Locate the cell with the specified text and output its (X, Y) center coordinate. 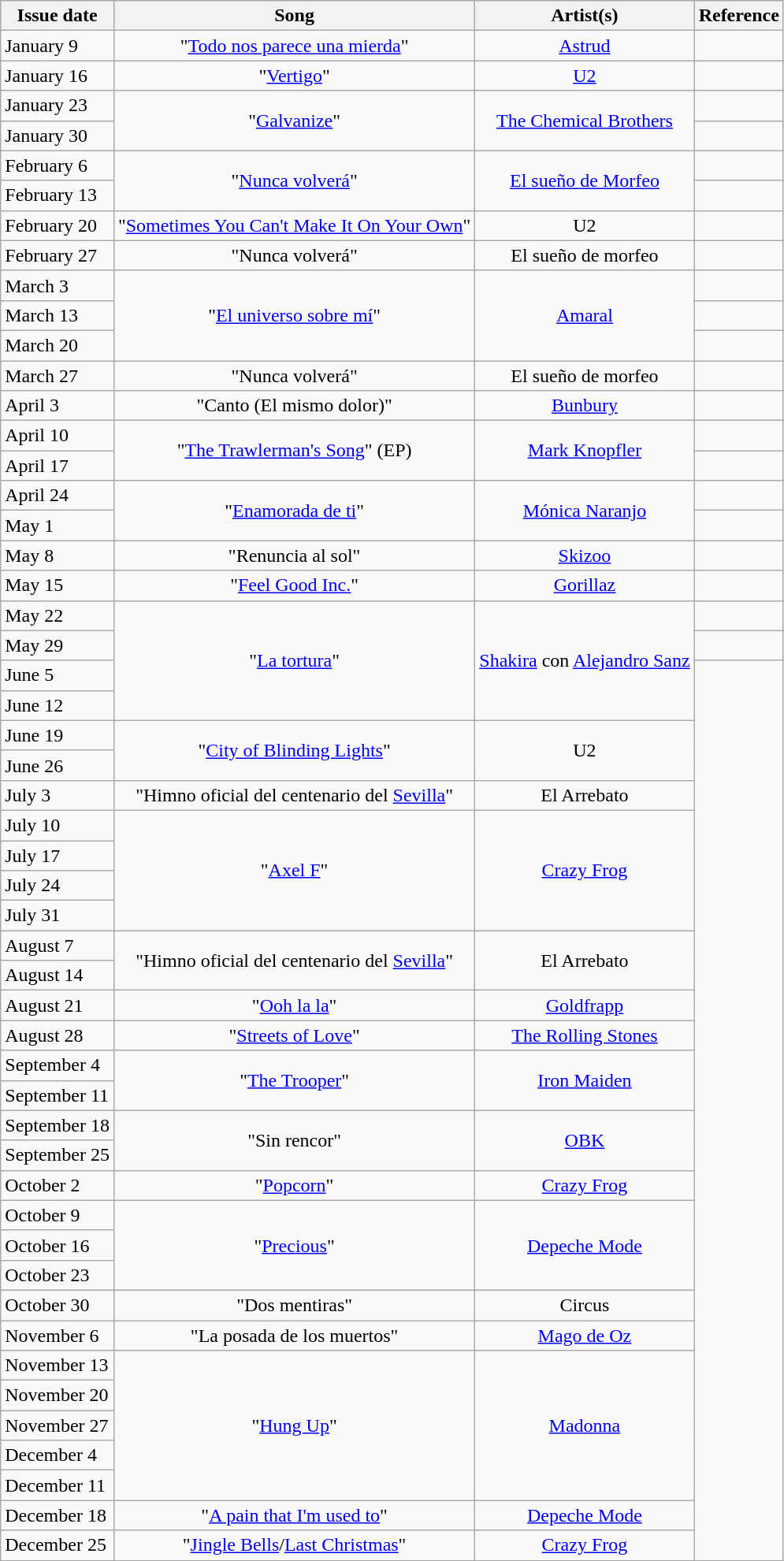
September 25 (58, 1155)
The Rolling Stones (585, 1035)
Circus (585, 1305)
"Axel F" (294, 870)
January 16 (58, 76)
February 20 (58, 225)
"Popcorn" (294, 1185)
May 1 (58, 526)
"The Trooper" (294, 1080)
"City of Blinding Lights" (294, 750)
April 24 (58, 496)
April 3 (58, 406)
"Vertigo" (294, 76)
February 13 (58, 195)
"Todo nos parece una mierda" (294, 46)
September 11 (58, 1095)
Skizoo (585, 556)
August 14 (58, 976)
"Hung Up" (294, 1425)
Song (294, 16)
"A pain that I'm used to" (294, 1515)
December 4 (58, 1455)
July 10 (58, 825)
October 23 (58, 1275)
The Chemical Brothers (585, 121)
July 31 (58, 916)
"La posada de los muertos" (294, 1336)
December 11 (58, 1485)
June 12 (58, 705)
February 6 (58, 165)
"Galvanize" (294, 121)
August 28 (58, 1035)
October 2 (58, 1185)
June 26 (58, 765)
August 21 (58, 1005)
March 3 (58, 285)
Madonna (585, 1425)
November 20 (58, 1396)
October 9 (58, 1215)
OBK (585, 1140)
"Sin rencor" (294, 1140)
Issue date (58, 16)
"Feel Good Inc." (294, 585)
"Enamorada de ti" (294, 511)
May 22 (58, 615)
"El universo sobre mí" (294, 315)
Reference (739, 16)
Artist(s) (585, 16)
Mago de Oz (585, 1336)
May 8 (58, 556)
September 4 (58, 1065)
November 6 (58, 1336)
Bunbury (585, 406)
April 10 (58, 436)
"Renuncia al sol" (294, 556)
"The Trawlerman's Song" (EP) (294, 451)
October 16 (58, 1245)
July 24 (58, 886)
May 29 (58, 645)
February 27 (58, 255)
"Ooh la la" (294, 1005)
December 25 (58, 1545)
Shakira con Alejandro Sanz (585, 660)
Goldfrapp (585, 1005)
March 20 (58, 345)
"Canto (El mismo dolor)" (294, 406)
September 18 (58, 1125)
"Jingle Bells/Last Christmas" (294, 1545)
"Streets of Love" (294, 1035)
January 23 (58, 106)
January 30 (58, 136)
El sueño de Morfeo (585, 180)
November 13 (58, 1366)
October 30 (58, 1305)
January 9 (58, 46)
July 17 (58, 855)
August 7 (58, 946)
March 13 (58, 315)
July 3 (58, 795)
Astrud (585, 46)
Iron Maiden (585, 1080)
Mónica Naranjo (585, 511)
June 5 (58, 675)
November 27 (58, 1425)
May 15 (58, 585)
"Dos mentiras" (294, 1305)
December 18 (58, 1515)
June 19 (58, 735)
"Precious" (294, 1245)
Gorillaz (585, 585)
Mark Knopfler (585, 451)
"La tortura" (294, 660)
March 27 (58, 376)
"Sometimes You Can't Make It On Your Own" (294, 225)
Amaral (585, 315)
April 17 (58, 466)
